Return (X, Y) of the center of cell containing provided text 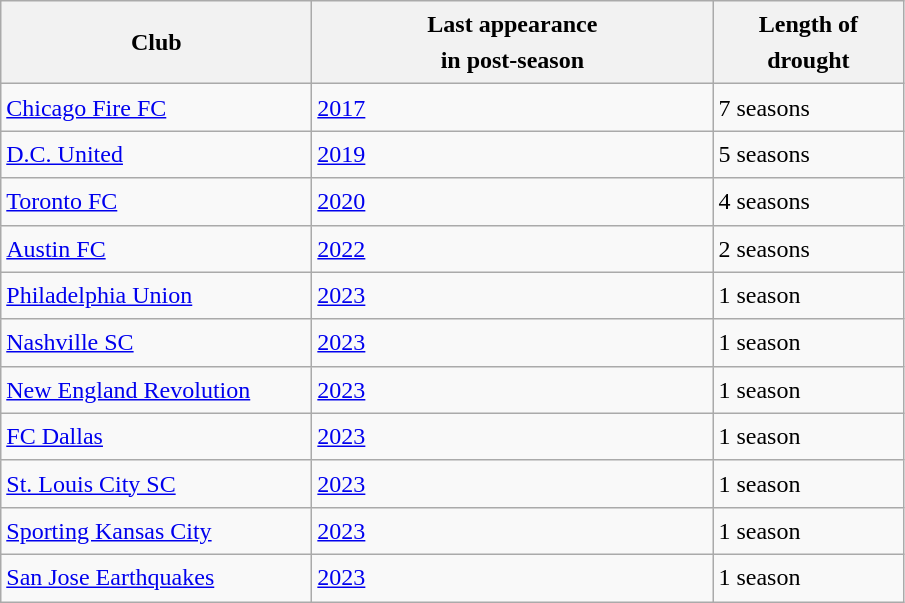
5 seasons (808, 154)
Austin FC (156, 248)
Philadelphia Union (156, 296)
Last appearancein post-season (512, 42)
FC Dallas (156, 436)
2020 (512, 202)
2022 (512, 248)
Nashville SC (156, 342)
2 seasons (808, 248)
4 seasons (808, 202)
D.C. United (156, 154)
Length of drought (808, 42)
Toronto FC (156, 202)
New England Revolution (156, 390)
Club (156, 42)
2019 (512, 154)
Sporting Kansas City (156, 530)
San Jose Earthquakes (156, 578)
Chicago Fire FC (156, 108)
7 seasons (808, 108)
St. Louis City SC (156, 484)
2017 (512, 108)
